Extract the (X, Y) coordinate from the center of the cell holding the provided text.  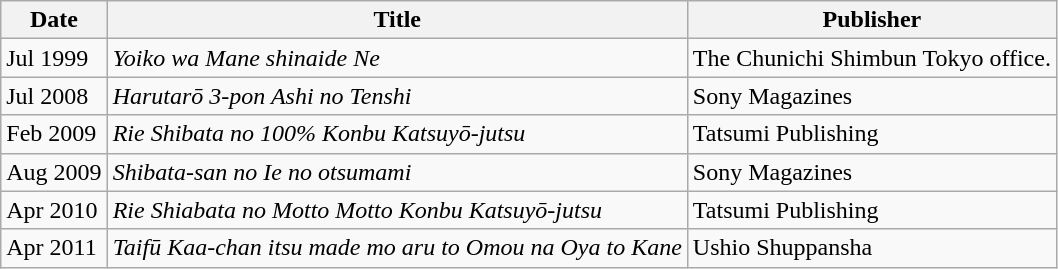
Rie Shibata no 100% Konbu Katsuyō-jutsu (397, 134)
Yoiko wa Mane shinaide Ne (397, 58)
Title (397, 20)
Feb 2009 (54, 134)
Rie Shiabata no Motto Motto Konbu Katsuyō-jutsu (397, 210)
Aug 2009 (54, 172)
Date (54, 20)
Ushio Shuppansha (872, 248)
The Chunichi Shimbun Tokyo office. (872, 58)
Apr 2011 (54, 248)
Jul 1999 (54, 58)
Harutarō 3-pon Ashi no Tenshi (397, 96)
Publisher (872, 20)
Shibata-san no Ie no otsumami (397, 172)
Apr 2010 (54, 210)
Taifū Kaa-chan itsu made mo aru to Omou na Oya to Kane (397, 248)
Jul 2008 (54, 96)
